Determine the [X, Y] coordinate at the center of the cell enclosing the given text.  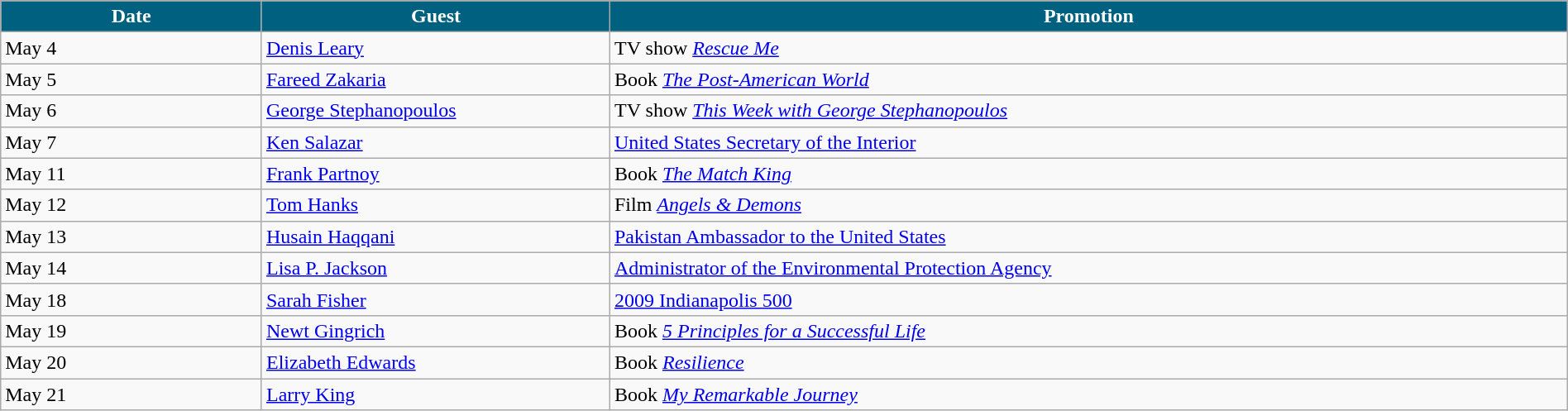
Book My Remarkable Journey [1088, 394]
Pakistan Ambassador to the United States [1088, 237]
Administrator of the Environmental Protection Agency [1088, 268]
Book Resilience [1088, 362]
Ken Salazar [435, 142]
Date [131, 17]
Husain Haqqani [435, 237]
Elizabeth Edwards [435, 362]
Denis Leary [435, 48]
Tom Hanks [435, 205]
TV show Rescue Me [1088, 48]
Book The Post-American World [1088, 79]
May 18 [131, 299]
May 20 [131, 362]
Larry King [435, 394]
May 5 [131, 79]
Film Angels & Demons [1088, 205]
Sarah Fisher [435, 299]
May 21 [131, 394]
May 12 [131, 205]
Guest [435, 17]
May 11 [131, 174]
May 19 [131, 331]
May 6 [131, 111]
Book 5 Principles for a Successful Life [1088, 331]
May 13 [131, 237]
George Stephanopoulos [435, 111]
Book The Match King [1088, 174]
Promotion [1088, 17]
May 4 [131, 48]
May 7 [131, 142]
TV show This Week with George Stephanopoulos [1088, 111]
Lisa P. Jackson [435, 268]
2009 Indianapolis 500 [1088, 299]
United States Secretary of the Interior [1088, 142]
Frank Partnoy [435, 174]
Fareed Zakaria [435, 79]
May 14 [131, 268]
Newt Gingrich [435, 331]
